Scan for the cell matching the given text and deliver its (X, Y) coordinate at center. 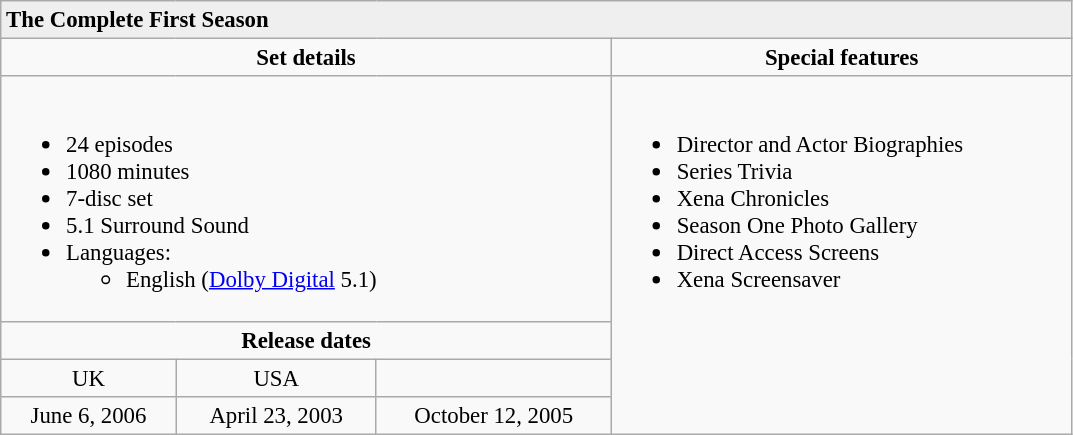
June 6, 2006 (88, 415)
24 episodes1080 minutes7-disc set5.1 Surround SoundLanguages:English (Dolby Digital 5.1) (306, 198)
Director and Actor BiographiesSeries TriviaXena ChroniclesSeason One Photo GalleryDirect Access ScreensXena Screensaver (842, 255)
USA (276, 378)
Release dates (306, 340)
April 23, 2003 (276, 415)
Special features (842, 58)
Set details (306, 58)
October 12, 2005 (494, 415)
UK (88, 378)
The Complete First Season (536, 20)
